Provide the [X, Y] coordinate of the cell's center where the given text is located.  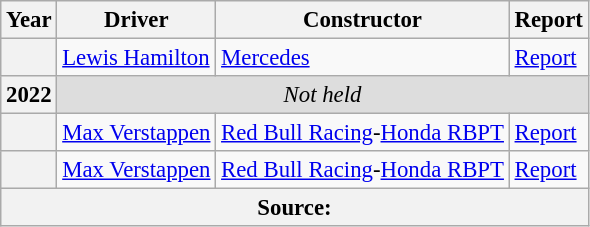
Driver [136, 20]
Not held [322, 95]
2022 [29, 95]
Lewis Hamilton [136, 58]
Mercedes [362, 58]
Source: [294, 208]
Year [29, 20]
Constructor [362, 20]
